From the cell containing the given text, extract its center point as (x, y) coordinate. 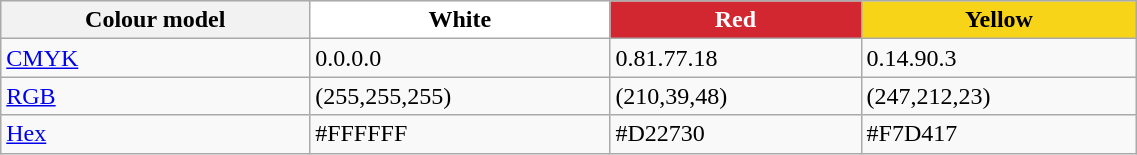
(255,255,255) (460, 96)
(247,212,23) (999, 96)
Red (736, 20)
#F7D417 (999, 134)
RGB (156, 96)
(210,39,48) (736, 96)
0.81.77.18 (736, 58)
0.0.0.0 (460, 58)
Yellow (999, 20)
Colour model (156, 20)
#FFFFFF (460, 134)
0.14.90.3 (999, 58)
CMYK (156, 58)
Hex (156, 134)
White (460, 20)
#D22730 (736, 134)
